Provide the [X, Y] coordinate of the cell's center where the given text is located.  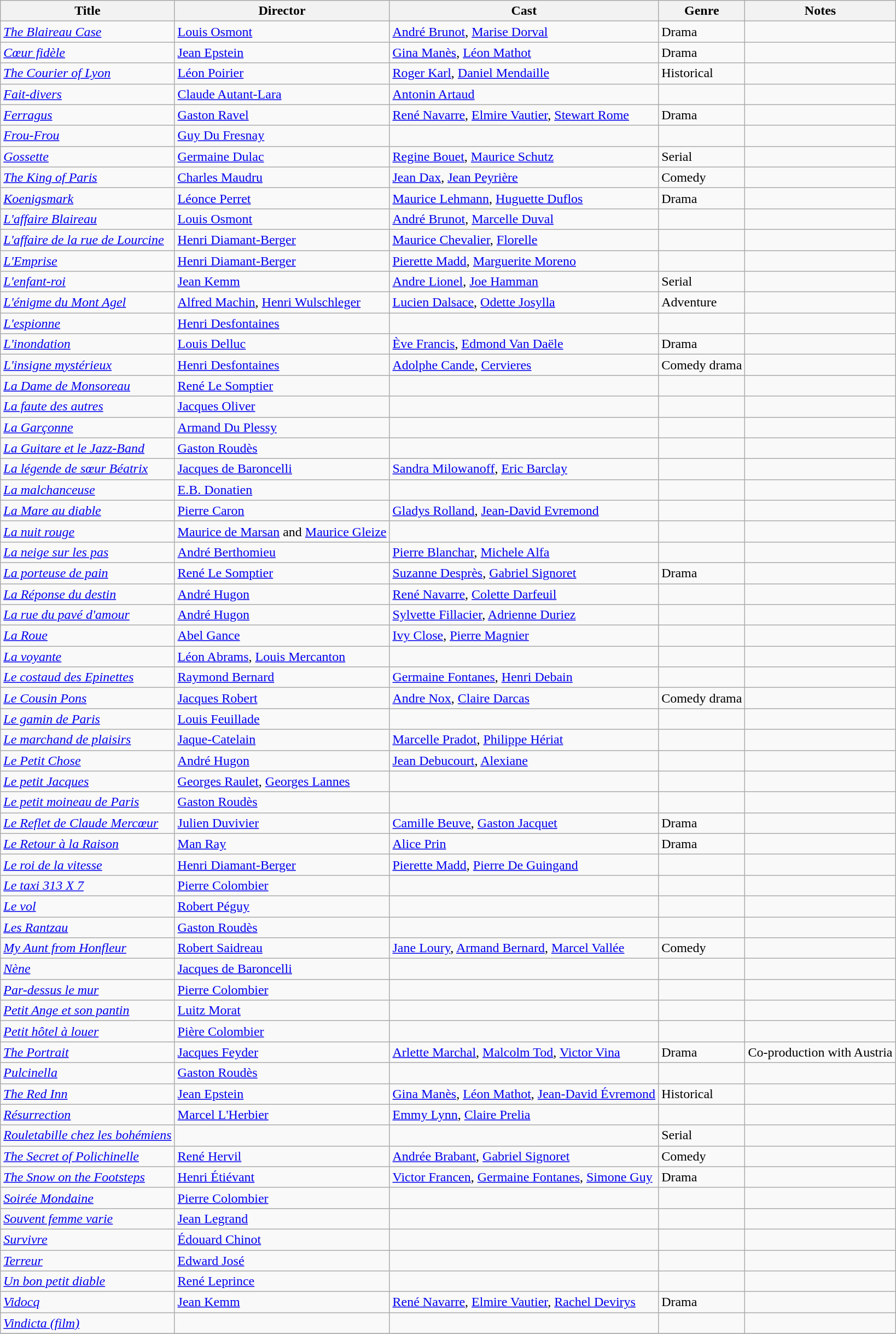
Le marchand de plaisirs [88, 740]
Léon Poirier [282, 73]
Maurice Chevalier, Florelle [524, 240]
Petit hôtel à louer [88, 1031]
Cast [524, 11]
Edward José [282, 1260]
Jacques Robert [282, 698]
La Garçonne [88, 427]
Louis Delluc [282, 344]
La faute des autres [88, 407]
Gossette [88, 156]
Pierre Caron [282, 511]
La Réponse du destin [88, 594]
Le gamin de Paris [88, 719]
L'énigme du Mont Agel [88, 303]
La Guitare et le Jazz-Band [88, 448]
Le vol [88, 906]
René Navarre, Elmire Vautier, Rachel Devirys [524, 1302]
Abel Gance [282, 636]
Marcel L'Herbier [282, 1115]
Man Ray [282, 844]
Suzanne Desprès, Gabriel Signoret [524, 573]
Maurice Lehmann, Huguette Duflos [524, 198]
Le Petit Chose [88, 761]
Lucien Dalsace, Odette Josylla [524, 303]
Armand Du Plessy [282, 427]
Antonin Artaud [524, 94]
Louis Feuillade [282, 719]
L'enfant-roi [88, 282]
Les Rantzau [88, 927]
Pierette Madd, Pierre De Guingand [524, 865]
Emmy Lynn, Claire Prelia [524, 1115]
Gaston Ravel [282, 115]
Le costaud des Epinettes [88, 677]
René Navarre, Elmire Vautier, Stewart Rome [524, 115]
Pière Colombier [282, 1031]
L'insigne mystérieux [88, 365]
Luitz Morat [282, 1011]
E.B. Donatien [282, 490]
Robert Saidreau [282, 948]
Andre Nox, Claire Darcas [524, 698]
Germaine Fontanes, Henri Debain [524, 677]
The Blaireau Case [88, 32]
Victor Francen, Germaine Fontanes, Simone Guy [524, 1177]
Le Reflet de Claude Mercœur [88, 823]
Koenigsmark [88, 198]
Cœur fidèle [88, 53]
Claude Autant-Lara [282, 94]
Andrée Brabant, Gabriel Signoret [524, 1156]
My Aunt from Honfleur [88, 948]
Germaine Dulac [282, 156]
L'affaire Blaireau [88, 219]
Sandra Milowanoff, Eric Barclay [524, 469]
Jacques Feyder [282, 1052]
Vindicta (film) [88, 1323]
Par-dessus le mur [88, 990]
Roger Karl, Daniel Mendaille [524, 73]
Pierre Blanchar, Michele Alfa [524, 552]
The Portrait [88, 1052]
L'Emprise [88, 261]
L'inondation [88, 344]
Jaque-Catelain [282, 740]
Rouletabille chez les bohémiens [88, 1135]
Raymond Bernard [282, 677]
Georges Raulet, Georges Lannes [282, 781]
Title [88, 11]
Terreur [88, 1260]
Gladys Rolland, Jean-David Evremond [524, 511]
The Red Inn [88, 1094]
Le Cousin Pons [88, 698]
Charles Maudru [282, 177]
La nuit rouge [88, 531]
Regine Bouet, Maurice Schutz [524, 156]
Julien Duvivier [282, 823]
The Snow on the Footsteps [88, 1177]
L'affaire de la rue de Lourcine [88, 240]
Andre Lionel, Joe Hamman [524, 282]
Ève Francis, Edmond Van Daële [524, 344]
La neige sur les pas [88, 552]
Petit Ange et son pantin [88, 1011]
Jean Dax, Jean Peyrière [524, 177]
Nène [88, 969]
La Mare au diable [88, 511]
The King of Paris [88, 177]
Henri Étiévant [282, 1177]
Le roi de la vitesse [88, 865]
The Courier of Lyon [88, 73]
L'espionne [88, 323]
La porteuse de pain [88, 573]
Marcelle Pradot, Philippe Hériat [524, 740]
Robert Péguy [282, 906]
Camille Beuve, Gaston Jacquet [524, 823]
Ferragus [88, 115]
Le petit Jacques [88, 781]
Adventure [702, 303]
André Berthomieu [282, 552]
Genre [702, 11]
Jean Legrand [282, 1219]
Notes [821, 11]
Vidocq [88, 1302]
Jean Debucourt, Alexiane [524, 761]
Gina Manès, Léon Mathot, Jean-David Évremond [524, 1094]
The Secret of Polichinelle [88, 1156]
Souvent femme varie [88, 1219]
La malchanceuse [88, 490]
Frou-Frou [88, 136]
Ivy Close, Pierre Magnier [524, 636]
La voyante [88, 657]
Le petit moineau de Paris [88, 802]
Alfred Machin, Henri Wulschleger [282, 303]
Survivre [88, 1239]
André Brunot, Marcelle Duval [524, 219]
La Roue [88, 636]
Pierette Madd, Marguerite Moreno [524, 261]
Jane Loury, Armand Bernard, Marcel Vallée [524, 948]
Jacques Oliver [282, 407]
Co-production with Austria [821, 1052]
La rue du pavé d'amour [88, 615]
Arlette Marchal, Malcolm Tod, Victor Vina [524, 1052]
Le Retour à la Raison [88, 844]
André Brunot, Marise Dorval [524, 32]
René Hervil [282, 1156]
Résurrection [88, 1115]
Léonce Perret [282, 198]
Gina Manès, Léon Mathot [524, 53]
La Dame de Monsoreau [88, 386]
René Leprince [282, 1281]
Sylvette Fillacier, Adrienne Duriez [524, 615]
Léon Abrams, Louis Mercanton [282, 657]
Le taxi 313 X 7 [88, 885]
René Navarre, Colette Darfeuil [524, 594]
Un bon petit diable [88, 1281]
La légende de sœur Béatrix [88, 469]
Maurice de Marsan and Maurice Gleize [282, 531]
Adolphe Cande, Cervieres [524, 365]
Pulcinella [88, 1073]
Soirée Mondaine [88, 1198]
Guy Du Fresnay [282, 136]
Alice Prin [524, 844]
Édouard Chinot [282, 1239]
Director [282, 11]
Fait-divers [88, 94]
